Output the (X, Y) coordinate of the center of the cell containing the given text.  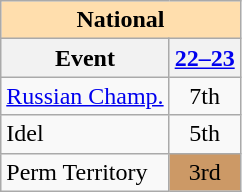
5th (204, 134)
Idel (85, 134)
Event (85, 58)
Russian Champ. (85, 96)
22–23 (204, 58)
National (120, 20)
3rd (204, 172)
7th (204, 96)
Perm Territory (85, 172)
